Pinpoint the cell where the given text exists, returning its (x, y) midpoint coordinate. 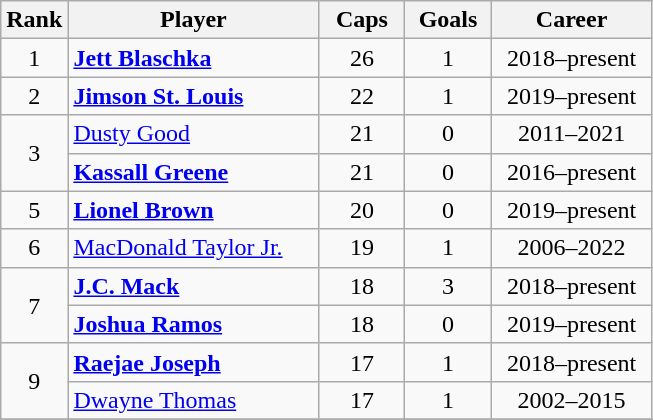
Dwayne Thomas (194, 400)
2006–2022 (572, 248)
20 (362, 210)
7 (34, 305)
Caps (362, 20)
MacDonald Taylor Jr. (194, 248)
Raejae Joseph (194, 362)
Career (572, 20)
Jett Blaschka (194, 58)
2011–2021 (572, 134)
2016–present (572, 172)
9 (34, 381)
19 (362, 248)
Kassall Greene (194, 172)
J.C. Mack (194, 286)
Rank (34, 20)
5 (34, 210)
2 (34, 96)
Player (194, 20)
Dusty Good (194, 134)
22 (362, 96)
Goals (448, 20)
Lionel Brown (194, 210)
26 (362, 58)
2002–2015 (572, 400)
Jimson St. Louis (194, 96)
Joshua Ramos (194, 324)
6 (34, 248)
